Scan for the cell matching the given text and deliver its [X, Y] coordinate at center. 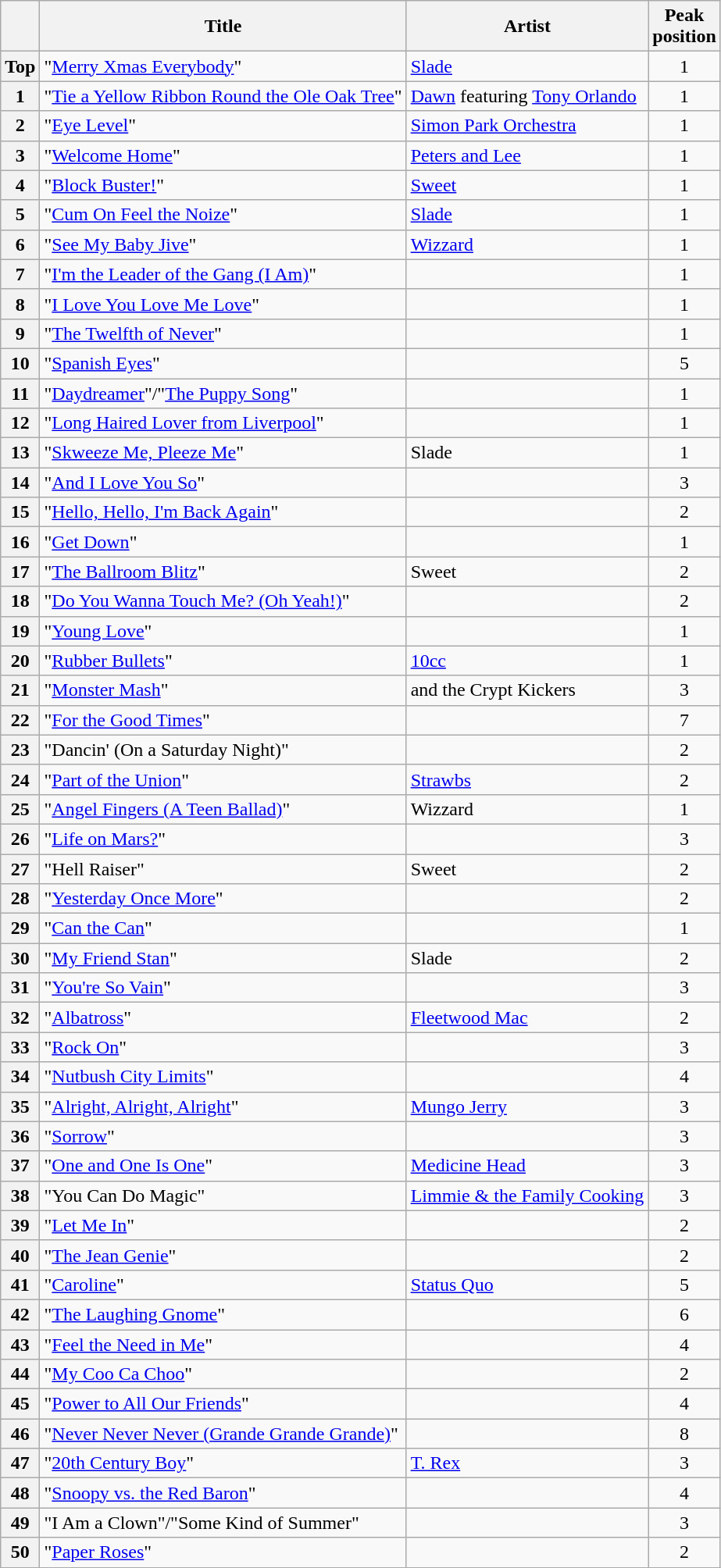
47 [20, 1463]
"Block Buster!" [223, 185]
46 [20, 1434]
10cc [527, 661]
"Long Haired Lover from Liverpool" [223, 423]
"Daydreamer"/"The Puppy Song" [223, 393]
Mungo Jerry [527, 1107]
Peters and Lee [527, 155]
"Life on Mars?" [223, 839]
"You Can Do Magic" [223, 1196]
"Sorrow" [223, 1136]
Simon Park Orchestra [527, 126]
"Cum On Feel the Noize" [223, 215]
36 [20, 1136]
"Nutbush City Limits" [223, 1077]
"Dancin' (On a Saturday Night)" [223, 750]
13 [20, 453]
Dawn featuring Tony Orlando [527, 96]
"The Twelfth of Never" [223, 333]
"Hell Raiser" [223, 869]
44 [20, 1374]
40 [20, 1255]
"Young Love" [223, 631]
16 [20, 542]
43 [20, 1344]
Artist [527, 27]
"Monster Mash" [223, 690]
"I Am a Clown"/"Some Kind of Summer" [223, 1523]
19 [20, 631]
"Hello, Hello, I'm Back Again" [223, 512]
23 [20, 750]
"You're So Vain" [223, 988]
18 [20, 601]
"See My Baby Jive" [223, 244]
14 [20, 483]
"For the Good Times" [223, 720]
21 [20, 690]
Limmie & the Family Cooking [527, 1196]
"I'm the Leader of the Gang (I Am)" [223, 274]
34 [20, 1077]
48 [20, 1493]
Fleetwood Mac [527, 1017]
39 [20, 1225]
"Caroline" [223, 1285]
27 [20, 869]
50 [20, 1552]
"Rock On" [223, 1047]
Title [223, 27]
"The Jean Genie" [223, 1255]
"Rubber Bullets" [223, 661]
41 [20, 1285]
28 [20, 899]
9 [20, 333]
24 [20, 779]
35 [20, 1107]
"Never Never Never (Grande Grande Grande)" [223, 1434]
"Welcome Home" [223, 155]
17 [20, 572]
"Get Down" [223, 542]
Top [20, 66]
"Merry Xmas Everybody" [223, 66]
"Paper Roses" [223, 1552]
20 [20, 661]
"Alright, Alright, Alright" [223, 1107]
"The Ballroom Blitz" [223, 572]
"Snoopy vs. the Red Baron" [223, 1493]
29 [20, 928]
"20th Century Boy" [223, 1463]
"Albatross" [223, 1017]
T. Rex [527, 1463]
45 [20, 1404]
49 [20, 1523]
"The Laughing Gnome" [223, 1314]
"My Friend Stan" [223, 958]
"Do You Wanna Touch Me? (Oh Yeah!)" [223, 601]
15 [20, 512]
and the Crypt Kickers [527, 690]
30 [20, 958]
"Eye Level" [223, 126]
42 [20, 1314]
37 [20, 1166]
"My Coo Ca Choo" [223, 1374]
"Can the Can" [223, 928]
12 [20, 423]
Peakposition [684, 27]
"One and One Is One" [223, 1166]
"Spanish Eyes" [223, 363]
"Angel Fingers (A Teen Ballad)" [223, 809]
"And I Love You So" [223, 483]
11 [20, 393]
33 [20, 1047]
31 [20, 988]
25 [20, 809]
"Tie a Yellow Ribbon Round the Ole Oak Tree" [223, 96]
Strawbs [527, 779]
26 [20, 839]
Status Quo [527, 1285]
"Feel the Need in Me" [223, 1344]
"Let Me In" [223, 1225]
"Part of the Union" [223, 779]
10 [20, 363]
"Power to All Our Friends" [223, 1404]
32 [20, 1017]
Medicine Head [527, 1166]
22 [20, 720]
"Yesterday Once More" [223, 899]
"I Love You Love Me Love" [223, 304]
"Skweeze Me, Pleeze Me" [223, 453]
38 [20, 1196]
